Output the [X, Y] coordinate of the center of the cell containing the given text.  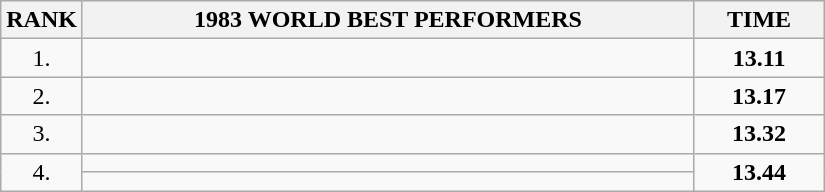
13.32 [760, 134]
13.17 [760, 96]
13.44 [760, 172]
2. [42, 96]
3. [42, 134]
TIME [760, 20]
RANK [42, 20]
1. [42, 58]
4. [42, 172]
1983 WORLD BEST PERFORMERS [388, 20]
13.11 [760, 58]
